From the cell containing the given text, extract its center point as [X, Y] coordinate. 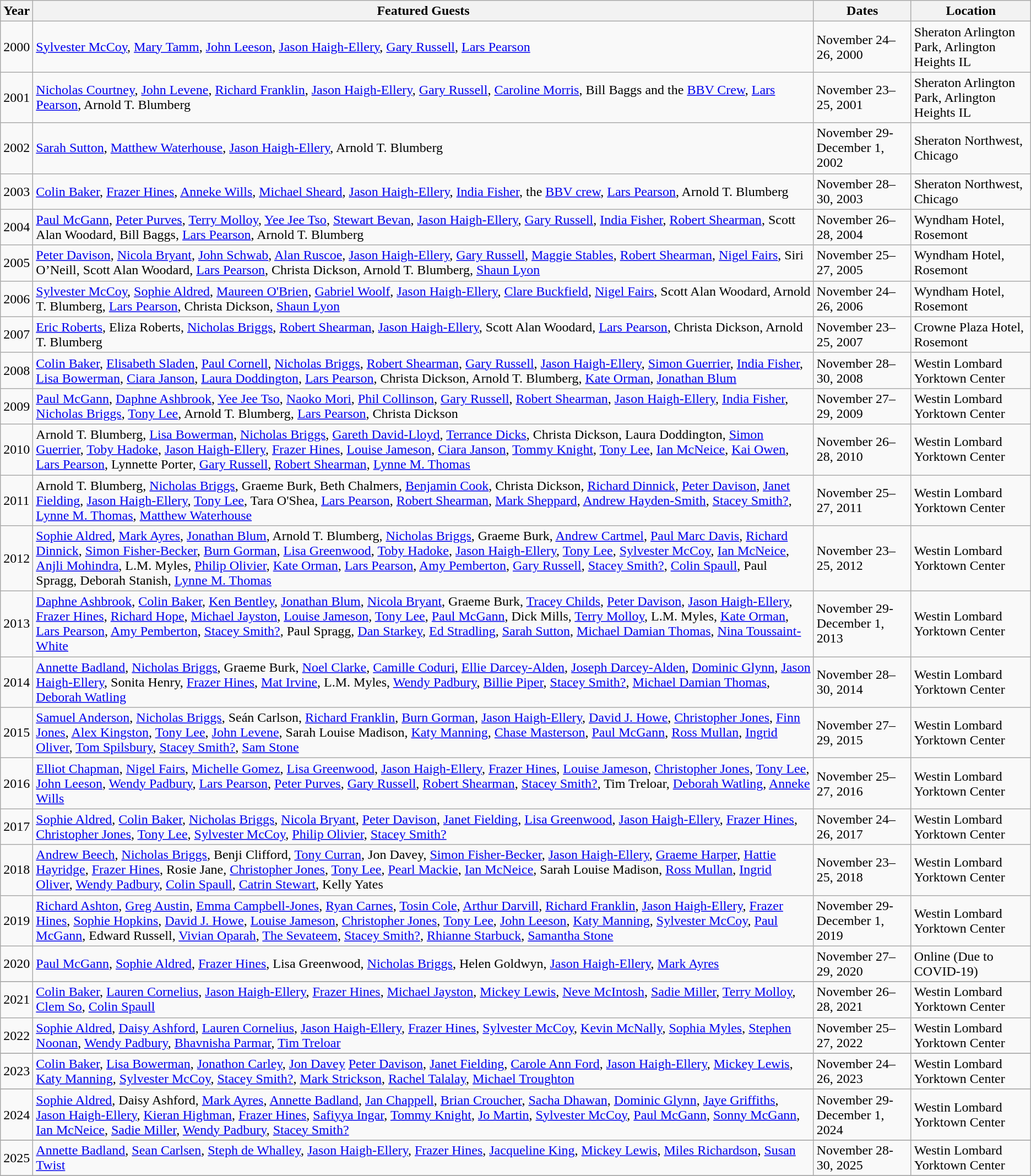
2002 [17, 148]
2001 [17, 97]
Crowne Plaza Hotel, Rosemont [970, 335]
November 24–26, 2023 [862, 1071]
November 29- December 1, 2002 [862, 148]
November 23–25, 2012 [862, 558]
November 28-30, 2025 [862, 1157]
Year [17, 11]
November 29-December 1, 2013 [862, 624]
Colin Baker, Frazer Hines, Anneke Wills, Michael Sheard, Jason Haigh-Ellery, India Fisher, the BBV crew, Lars Pearson, Arnold T. Blumberg [423, 192]
November 26–28, 2010 [862, 449]
November 27–29, 2009 [862, 406]
2023 [17, 1071]
Sylvester McCoy, Mary Tamm, John Leeson, Jason Haigh-Ellery, Gary Russell, Lars Pearson [423, 47]
2012 [17, 558]
2005 [17, 263]
November 25–27, 2005 [862, 263]
November 23–25, 2018 [862, 870]
November 24–26, 2006 [862, 298]
November 24–26, 2000 [862, 47]
2025 [17, 1157]
November 25–27, 2022 [862, 1035]
2019 [17, 921]
2021 [17, 1000]
November 26–28, 2021 [862, 1000]
2008 [17, 370]
November 29-December 1, 2019 [862, 921]
November 28–30, 2008 [862, 370]
2014 [17, 682]
2013 [17, 624]
2006 [17, 298]
2022 [17, 1035]
2000 [17, 47]
2020 [17, 963]
November 25–27, 2011 [862, 500]
November 27–29, 2020 [862, 963]
2024 [17, 1114]
2003 [17, 192]
2009 [17, 406]
2017 [17, 827]
Paul McGann, Sophie Aldred, Frazer Hines, Lisa Greenwood, Nicholas Briggs, Helen Goldwyn, Jason Haigh-Ellery, Mark Ayres [423, 963]
November 26–28, 2004 [862, 227]
Dates [862, 11]
Sarah Sutton, Matthew Waterhouse, Jason Haigh-Ellery, Arnold T. Blumberg [423, 148]
November 24–26, 2017 [862, 827]
2011 [17, 500]
November 28–30, 2003 [862, 192]
Location [970, 11]
2007 [17, 335]
November 23–25, 2007 [862, 335]
November 28–30, 2014 [862, 682]
Featured Guests [423, 11]
2016 [17, 783]
November 29-December 1, 2024 [862, 1114]
Annette Badland, Sean Carlsen, Steph de Whalley, Jason Haigh-Ellery, Frazer Hines, Jacqueline King, Mickey Lewis, Miles Richardson, Susan Twist [423, 1157]
November 23–25, 2001 [862, 97]
November 25–27, 2016 [862, 783]
2004 [17, 227]
2018 [17, 870]
November 27–29, 2015 [862, 733]
2015 [17, 733]
2010 [17, 449]
Online (Due to COVID-19) [970, 963]
